Return the (x, y) coordinate for the center point of the cell that contains the specified text.  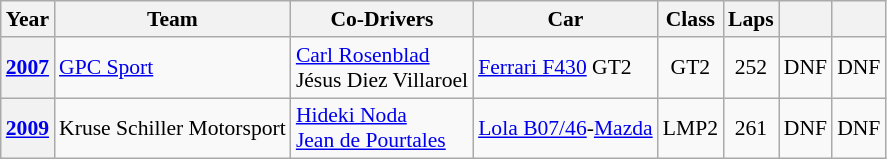
Kruse Schiller Motorsport (172, 128)
Car (566, 19)
Carl Rosenblad Jésus Diez Villaroel (382, 68)
Ferrari F430 GT2 (566, 68)
261 (751, 128)
GPC Sport (172, 68)
Hideki Noda Jean de Pourtales (382, 128)
Team (172, 19)
GT2 (690, 68)
LMP2 (690, 128)
Lola B07/46-Mazda (566, 128)
Laps (751, 19)
252 (751, 68)
Co-Drivers (382, 19)
2007 (28, 68)
Year (28, 19)
Class (690, 19)
2009 (28, 128)
